Extract the (x, y) coordinate from the center of the cell holding the provided text.  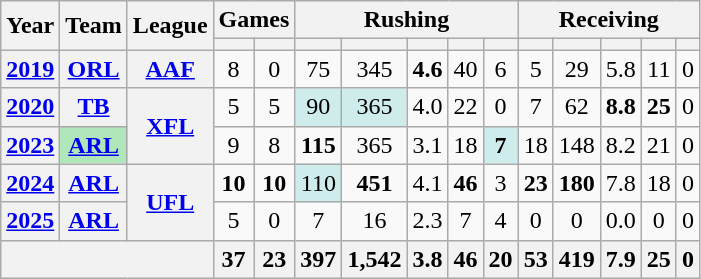
Rushing (406, 20)
75 (318, 69)
4.1 (428, 183)
Team (94, 26)
XFL (170, 126)
345 (374, 69)
11 (658, 69)
3 (500, 183)
20 (500, 259)
53 (536, 259)
451 (374, 183)
3.1 (428, 145)
8.8 (620, 107)
Receiving (608, 20)
7.8 (620, 183)
2019 (30, 69)
2025 (30, 221)
6 (500, 69)
UFL (170, 202)
4.6 (428, 69)
180 (576, 183)
40 (466, 69)
7.9 (620, 259)
21 (658, 145)
397 (318, 259)
110 (318, 183)
4.0 (428, 107)
22 (466, 107)
148 (576, 145)
5.8 (620, 69)
TB (94, 107)
37 (234, 259)
90 (318, 107)
9 (234, 145)
115 (318, 145)
AAF (170, 69)
2.3 (428, 221)
3.8 (428, 259)
2024 (30, 183)
16 (374, 221)
0.0 (620, 221)
4 (500, 221)
2020 (30, 107)
Games (254, 20)
League (170, 26)
62 (576, 107)
1,542 (374, 259)
ORL (94, 69)
29 (576, 69)
2023 (30, 145)
Year (30, 26)
8.2 (620, 145)
419 (576, 259)
